Capture the cell that displays the provided text and extract its (X, Y) central coordinate. 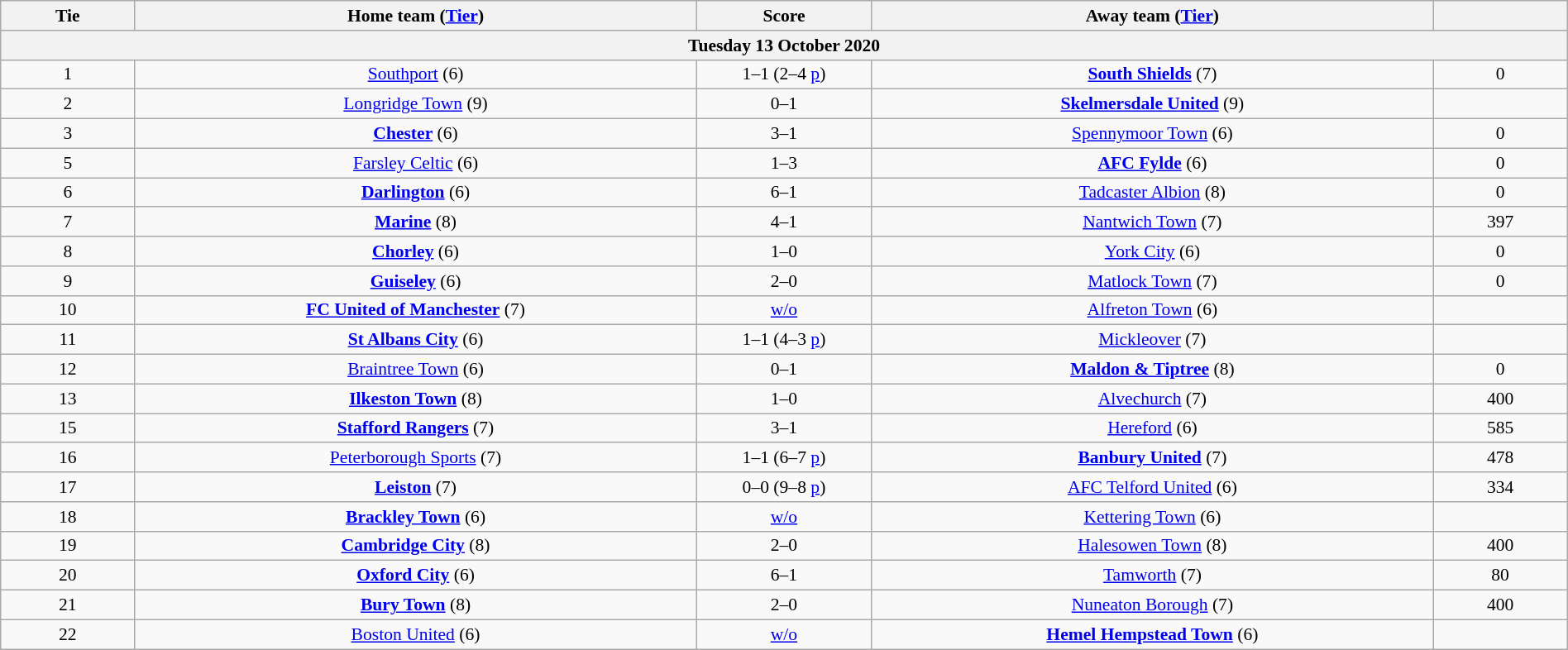
Farsley Celtic (6) (415, 163)
South Shields (7) (1153, 74)
18 (68, 517)
Mickleover (7) (1153, 340)
12 (68, 370)
1–1 (6–7 p) (784, 458)
Brackley Town (6) (415, 517)
Longridge Town (9) (415, 104)
FC United of Manchester (7) (415, 310)
Nuneaton Borough (7) (1153, 605)
Braintree Town (6) (415, 370)
334 (1500, 487)
Score (784, 16)
8 (68, 251)
585 (1500, 428)
3 (68, 134)
Chester (6) (415, 134)
5 (68, 163)
1–1 (4–3 p) (784, 340)
20 (68, 576)
Stafford Rangers (7) (415, 428)
Nantwich Town (7) (1153, 222)
478 (1500, 458)
19 (68, 546)
Alvechurch (7) (1153, 399)
Guiseley (6) (415, 281)
11 (68, 340)
17 (68, 487)
Halesowen Town (8) (1153, 546)
Hemel Hempstead Town (6) (1153, 634)
St Albans City (6) (415, 340)
1–3 (784, 163)
Bury Town (8) (415, 605)
Kettering Town (6) (1153, 517)
80 (1500, 576)
Southport (6) (415, 74)
2 (68, 104)
Tie (68, 16)
Skelmersdale United (9) (1153, 104)
6 (68, 193)
Tadcaster Albion (8) (1153, 193)
Tamworth (7) (1153, 576)
Home team (Tier) (415, 16)
Boston United (6) (415, 634)
22 (68, 634)
Banbury United (7) (1153, 458)
Cambridge City (8) (415, 546)
0–0 (9–8 p) (784, 487)
Spennymoor Town (6) (1153, 134)
Marine (8) (415, 222)
1 (68, 74)
Alfreton Town (6) (1153, 310)
Matlock Town (7) (1153, 281)
4–1 (784, 222)
15 (68, 428)
Peterborough Sports (7) (415, 458)
Hereford (6) (1153, 428)
Tuesday 13 October 2020 (784, 45)
13 (68, 399)
AFC Fylde (6) (1153, 163)
Leiston (7) (415, 487)
Darlington (6) (415, 193)
Maldon & Tiptree (8) (1153, 370)
Chorley (6) (415, 251)
21 (68, 605)
1–1 (2–4 p) (784, 74)
397 (1500, 222)
7 (68, 222)
Away team (Tier) (1153, 16)
16 (68, 458)
Ilkeston Town (8) (415, 399)
York City (6) (1153, 251)
10 (68, 310)
9 (68, 281)
AFC Telford United (6) (1153, 487)
Oxford City (6) (415, 576)
